From the cell containing the given text, extract its center point as (X, Y) coordinate. 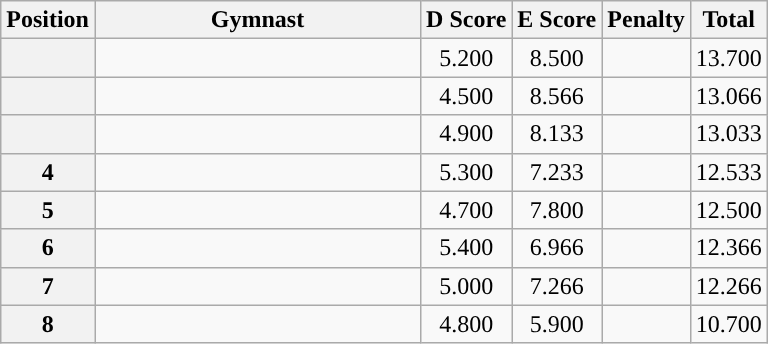
10.700 (728, 324)
Total (728, 20)
7.800 (557, 210)
6 (48, 248)
7.233 (557, 172)
6.966 (557, 248)
4.900 (466, 134)
5.000 (466, 286)
13.066 (728, 96)
D Score (466, 20)
8.500 (557, 58)
5.200 (466, 58)
Gymnast (257, 20)
Penalty (646, 20)
5 (48, 210)
8.566 (557, 96)
12.500 (728, 210)
12.533 (728, 172)
5.300 (466, 172)
7.266 (557, 286)
5.900 (557, 324)
4.800 (466, 324)
E Score (557, 20)
12.366 (728, 248)
4.700 (466, 210)
8 (48, 324)
8.133 (557, 134)
4.500 (466, 96)
13.033 (728, 134)
5.400 (466, 248)
Position (48, 20)
12.266 (728, 286)
13.700 (728, 58)
7 (48, 286)
4 (48, 172)
